Pinpoint the cell where the given text exists, returning its [X, Y] midpoint coordinate. 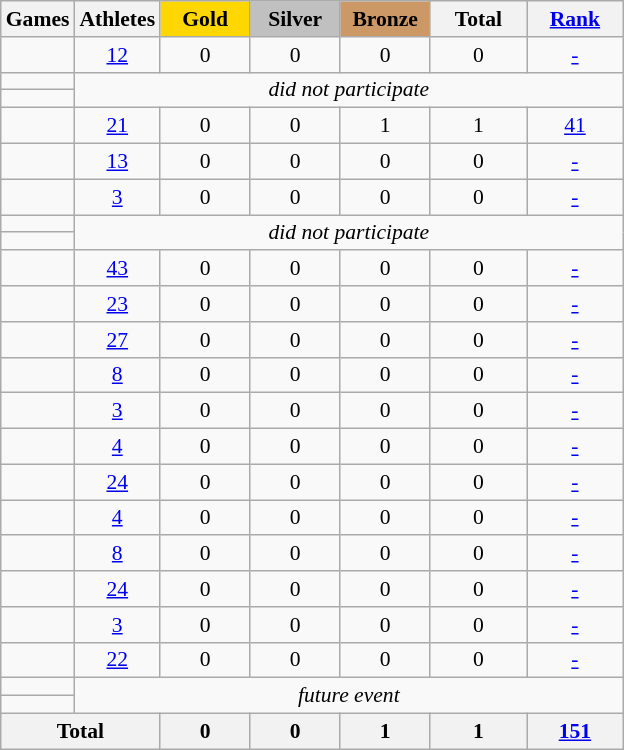
12 [117, 55]
Games [38, 19]
21 [117, 126]
151 [576, 732]
13 [117, 162]
41 [576, 126]
22 [117, 660]
Silver [295, 19]
Gold [205, 19]
Bronze [385, 19]
Rank [576, 19]
23 [117, 304]
Athletes [117, 19]
27 [117, 340]
43 [117, 269]
future event [348, 696]
